Determine the (x, y) coordinate at the center of the cell enclosing the given text.  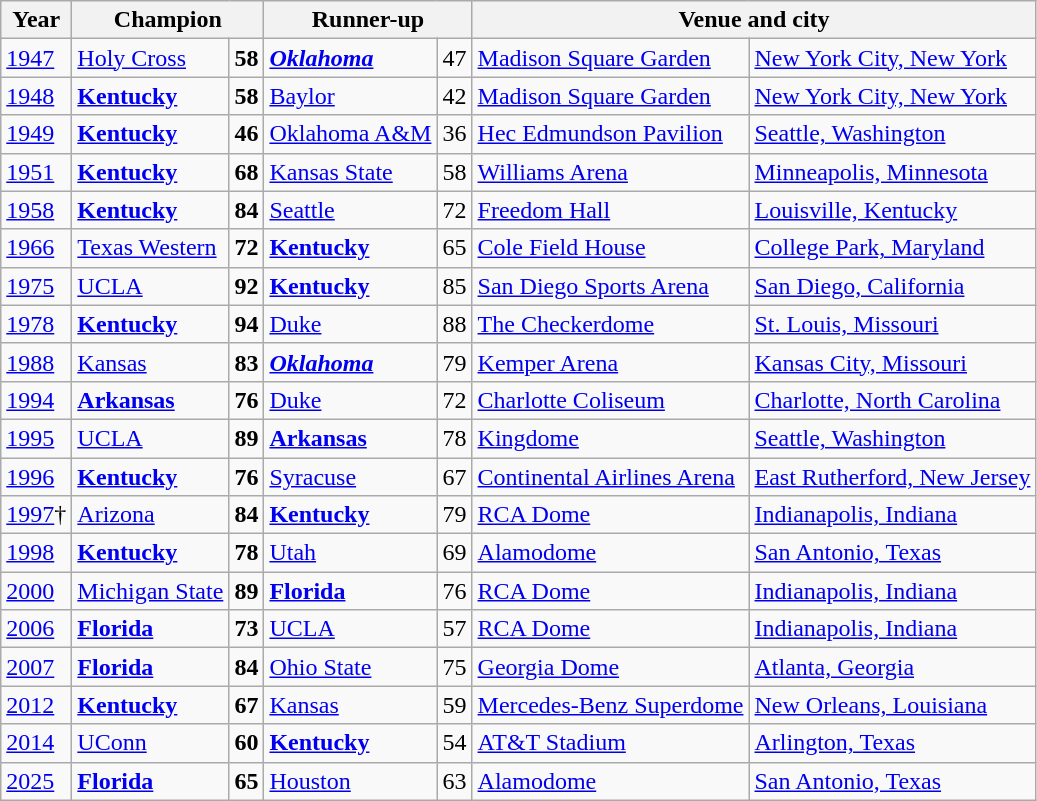
Williams Arena (610, 172)
94 (246, 324)
Seattle (350, 210)
Charlotte, North Carolina (892, 400)
69 (454, 553)
Houston (350, 781)
Champion (168, 20)
UConn (150, 743)
60 (246, 743)
Year (36, 20)
1988 (36, 362)
42 (454, 96)
The Checkerdome (610, 324)
San Diego Sports Arena (610, 286)
47 (454, 58)
36 (454, 134)
AT&T Stadium (610, 743)
1995 (36, 438)
73 (246, 629)
1996 (36, 477)
1975 (36, 286)
59 (454, 705)
2000 (36, 591)
Charlotte Coliseum (610, 400)
88 (454, 324)
54 (454, 743)
57 (454, 629)
Continental Airlines Arena (610, 477)
2014 (36, 743)
2006 (36, 629)
East Rutherford, New Jersey (892, 477)
Kingdome (610, 438)
Arlington, Texas (892, 743)
Arizona (150, 515)
Utah (350, 553)
Ohio State (350, 667)
Syracuse (350, 477)
Texas Western (150, 248)
1947 (36, 58)
2007 (36, 667)
Oklahoma A&M (350, 134)
1997† (36, 515)
Freedom Hall (610, 210)
1958 (36, 210)
St. Louis, Missouri (892, 324)
Kansas State (350, 172)
Kansas City, Missouri (892, 362)
1966 (36, 248)
Georgia Dome (610, 667)
83 (246, 362)
College Park, Maryland (892, 248)
Kemper Arena (610, 362)
Holy Cross (150, 58)
1948 (36, 96)
Hec Edmundson Pavilion (610, 134)
Minneapolis, Minnesota (892, 172)
46 (246, 134)
1998 (36, 553)
68 (246, 172)
85 (454, 286)
Mercedes-Benz Superdome (610, 705)
1949 (36, 134)
Louisville, Kentucky (892, 210)
Runner-up (368, 20)
New Orleans, Louisiana (892, 705)
Baylor (350, 96)
San Diego, California (892, 286)
Venue and city (754, 20)
75 (454, 667)
1978 (36, 324)
Cole Field House (610, 248)
1994 (36, 400)
2012 (36, 705)
Michigan State (150, 591)
2025 (36, 781)
1951 (36, 172)
Atlanta, Georgia (892, 667)
92 (246, 286)
63 (454, 781)
